Search for the cell housing the specified text and yield its (X, Y) center coordinate. 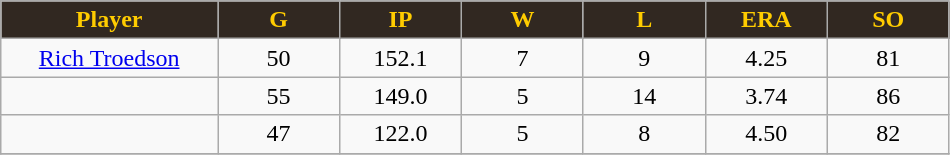
W (522, 20)
ERA (766, 20)
L (644, 20)
86 (888, 96)
4.50 (766, 134)
81 (888, 58)
14 (644, 96)
SO (888, 20)
122.0 (400, 134)
4.25 (766, 58)
50 (279, 58)
Rich Troedson (110, 58)
7 (522, 58)
47 (279, 134)
3.74 (766, 96)
149.0 (400, 96)
9 (644, 58)
Player (110, 20)
152.1 (400, 58)
55 (279, 96)
82 (888, 134)
G (279, 20)
8 (644, 134)
IP (400, 20)
